Search for the cell housing the specified text and yield its (x, y) center coordinate. 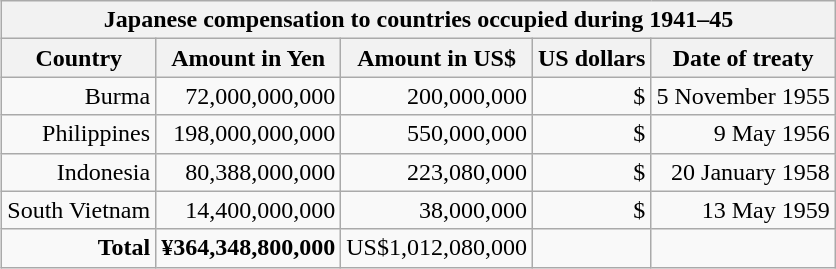
US$1,012,080,000 (437, 248)
198,000,000,000 (248, 134)
South Vietnam (79, 210)
Amount in Yen (248, 58)
Date of treaty (743, 58)
US dollars (591, 58)
Country (79, 58)
38,000,000 (437, 210)
14,400,000,000 (248, 210)
Burma (79, 96)
5 November 1955 (743, 96)
223,080,000 (437, 172)
80,388,000,000 (248, 172)
Amount in US$ (437, 58)
550,000,000 (437, 134)
9 May 1956 (743, 134)
20 January 1958 (743, 172)
200,000,000 (437, 96)
Japanese compensation to countries occupied during 1941–45 (418, 20)
Indonesia (79, 172)
Total (79, 248)
72,000,000,000 (248, 96)
13 May 1959 (743, 210)
Philippines (79, 134)
¥364,348,800,000 (248, 248)
